Extract the [x, y] coordinate from the center of the cell holding the provided text.  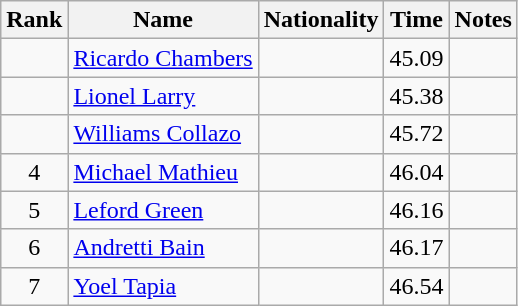
Nationality [321, 20]
5 [34, 210]
4 [34, 172]
Notes [483, 20]
46.54 [416, 286]
Time [416, 20]
6 [34, 248]
45.72 [416, 134]
Yoel Tapia [163, 286]
Ricardo Chambers [163, 58]
Andretti Bain [163, 248]
Leford Green [163, 210]
46.04 [416, 172]
7 [34, 286]
Lionel Larry [163, 96]
45.38 [416, 96]
Williams Collazo [163, 134]
Name [163, 20]
46.16 [416, 210]
Rank [34, 20]
Michael Mathieu [163, 172]
46.17 [416, 248]
45.09 [416, 58]
